Capture the cell that displays the provided text and extract its [X, Y] central coordinate. 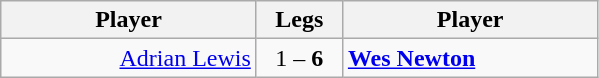
Wes Newton [470, 58]
Legs [299, 20]
1 – 6 [299, 58]
Adrian Lewis [129, 58]
